Identify which cell holds the provided text, then report its [X, Y] central coordinate. 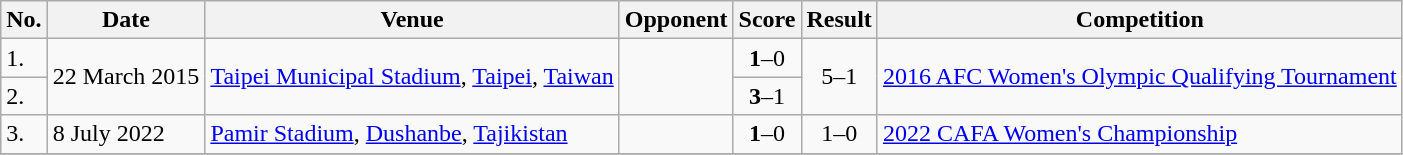
Taipei Municipal Stadium, Taipei, Taiwan [412, 77]
3. [24, 134]
22 March 2015 [126, 77]
Score [767, 20]
8 July 2022 [126, 134]
Venue [412, 20]
Competition [1140, 20]
1. [24, 58]
Pamir Stadium, Dushanbe, Tajikistan [412, 134]
2016 AFC Women's Olympic Qualifying Tournament [1140, 77]
2022 CAFA Women's Championship [1140, 134]
2. [24, 96]
Result [839, 20]
5–1 [839, 77]
No. [24, 20]
Opponent [676, 20]
3–1 [767, 96]
Date [126, 20]
